Determine the [x, y] coordinate at the center of the cell enclosing the given text.  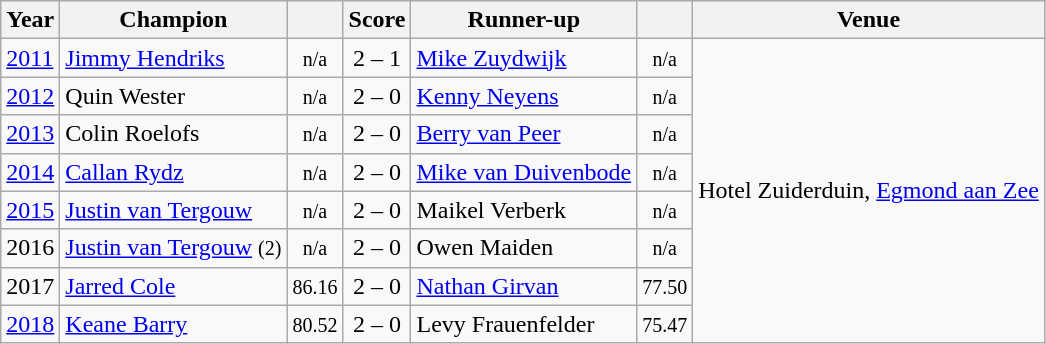
Callan Rydz [174, 172]
Venue [869, 20]
Mike van Duivenbode [524, 172]
Champion [174, 20]
2015 [30, 210]
Colin Roelofs [174, 134]
Nathan Girvan [524, 286]
2 – 1 [377, 58]
Justin van Tergouw [174, 210]
Mike Zuydwijk [524, 58]
Levy Frauenfelder [524, 324]
75.47 [665, 324]
Kenny Neyens [524, 96]
Year [30, 20]
2012 [30, 96]
2018 [30, 324]
2016 [30, 248]
2011 [30, 58]
Quin Wester [174, 96]
Justin van Tergouw (2) [174, 248]
77.50 [665, 286]
Maikel Verberk [524, 210]
Jarred Cole [174, 286]
Score [377, 20]
Runner-up [524, 20]
Jimmy Hendriks [174, 58]
80.52 [315, 324]
Keane Barry [174, 324]
Berry van Peer [524, 134]
2014 [30, 172]
2017 [30, 286]
86.16 [315, 286]
2013 [30, 134]
Owen Maiden [524, 248]
Hotel Zuiderduin, Egmond aan Zee [869, 191]
